Detect which cell encompasses the target text, then output its [x, y] center coordinate. 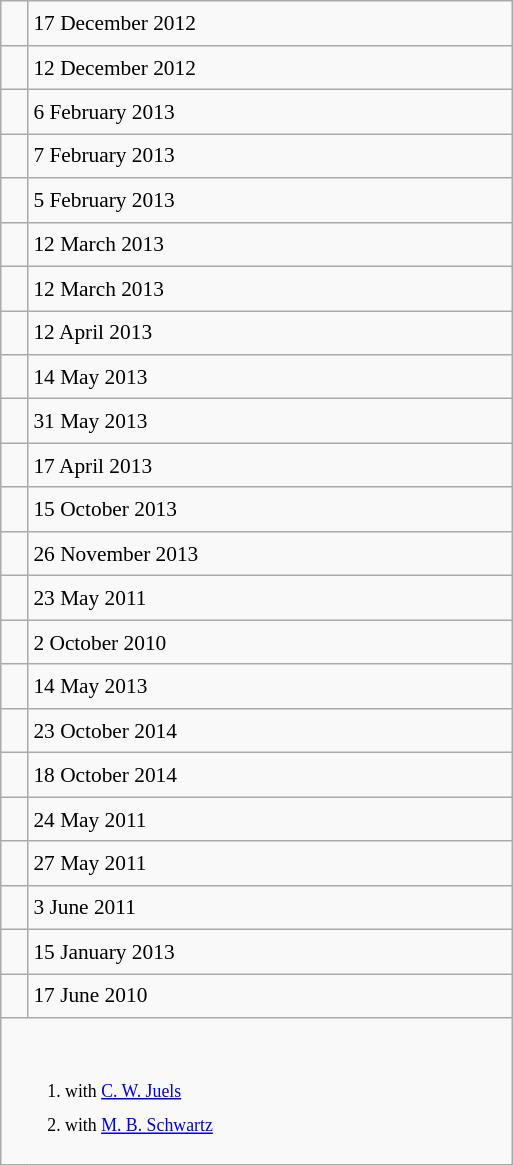
26 November 2013 [270, 554]
23 May 2011 [270, 598]
18 October 2014 [270, 775]
12 December 2012 [270, 67]
15 January 2013 [270, 951]
24 May 2011 [270, 819]
23 October 2014 [270, 730]
3 June 2011 [270, 907]
5 February 2013 [270, 200]
7 February 2013 [270, 156]
17 April 2013 [270, 465]
27 May 2011 [270, 863]
15 October 2013 [270, 509]
17 December 2012 [270, 23]
17 June 2010 [270, 996]
31 May 2013 [270, 421]
2 October 2010 [270, 642]
with C. W. Juels with M. B. Schwartz [256, 1092]
6 February 2013 [270, 112]
12 April 2013 [270, 333]
